Pinpoint the cell where the given text exists, returning its [X, Y] midpoint coordinate. 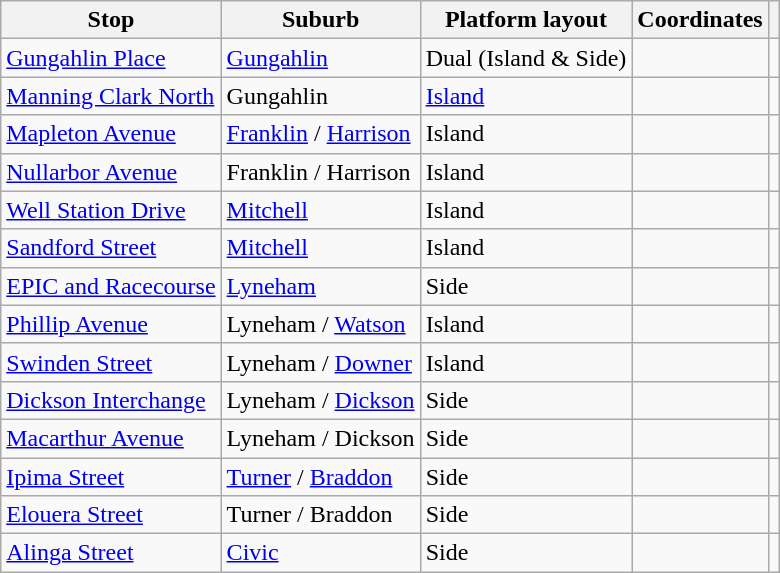
Lyneham [320, 286]
Sandford Street [111, 248]
Lyneham / Downer [320, 362]
Lyneham / Watson [320, 324]
Well Station Drive [111, 210]
Elouera Street [111, 515]
Suburb [320, 20]
Alinga Street [111, 553]
Manning Clark North [111, 96]
Dual (Island & Side) [526, 58]
Phillip Avenue [111, 324]
Stop [111, 20]
Mapleton Avenue [111, 134]
EPIC and Racecourse [111, 286]
Ipima Street [111, 477]
Platform layout [526, 20]
Gungahlin Place [111, 58]
Nullarbor Avenue [111, 172]
Macarthur Avenue [111, 438]
Dickson Interchange [111, 400]
Coordinates [700, 20]
Swinden Street [111, 362]
Civic [320, 553]
